Return the (X, Y) coordinate for the center point of the cell that contains the specified text.  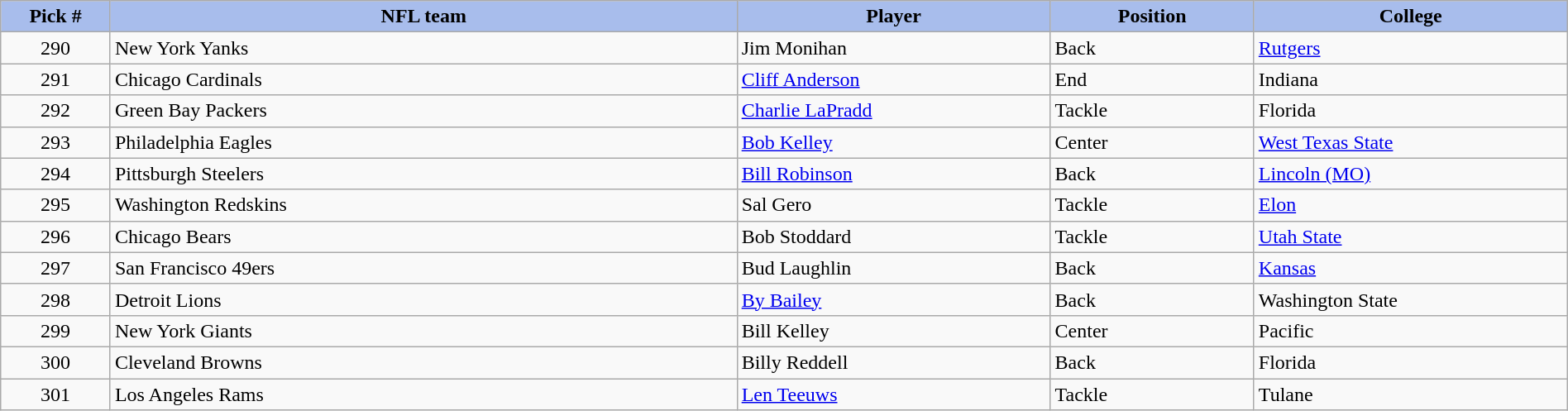
Kansas (1411, 268)
Pick # (56, 17)
New York Yanks (423, 48)
San Francisco 49ers (423, 268)
Sal Gero (893, 205)
Bud Laughlin (893, 268)
298 (56, 299)
Jim Monihan (893, 48)
301 (56, 394)
Pacific (1411, 331)
Bob Kelley (893, 142)
Cleveland Browns (423, 362)
Bill Robinson (893, 174)
293 (56, 142)
292 (56, 111)
Bill Kelley (893, 331)
Position (1152, 17)
West Texas State (1411, 142)
By Bailey (893, 299)
NFL team (423, 17)
Elon (1411, 205)
Los Angeles Rams (423, 394)
291 (56, 79)
Indiana (1411, 79)
Chicago Cardinals (423, 79)
Charlie LaPradd (893, 111)
299 (56, 331)
Pittsburgh Steelers (423, 174)
Bob Stoddard (893, 237)
Washington State (1411, 299)
Rutgers (1411, 48)
Detroit Lions (423, 299)
End (1152, 79)
294 (56, 174)
Washington Redskins (423, 205)
Player (893, 17)
Chicago Bears (423, 237)
290 (56, 48)
Billy Reddell (893, 362)
New York Giants (423, 331)
297 (56, 268)
296 (56, 237)
295 (56, 205)
Utah State (1411, 237)
Cliff Anderson (893, 79)
Tulane (1411, 394)
College (1411, 17)
Green Bay Packers (423, 111)
Lincoln (MO) (1411, 174)
Len Teeuws (893, 394)
300 (56, 362)
Philadelphia Eagles (423, 142)
